From the cell containing the given text, extract its center point as (X, Y) coordinate. 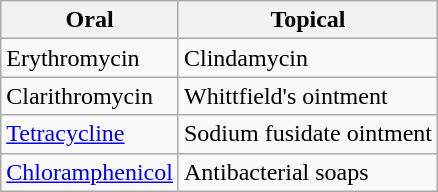
Clarithromycin (90, 96)
Tetracycline (90, 134)
Whittfield's ointment (308, 96)
Sodium fusidate ointment (308, 134)
Chloramphenicol (90, 172)
Topical (308, 20)
Erythromycin (90, 58)
Oral (90, 20)
Antibacterial soaps (308, 172)
Clindamycin (308, 58)
